Extract the (X, Y) coordinate from the center of the cell holding the provided text.  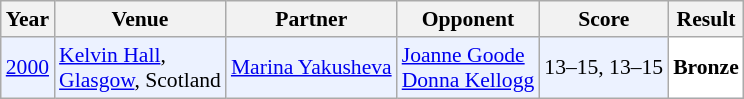
Partner (312, 19)
Score (604, 19)
Marina Yakusheva (312, 68)
Joanne Goode Donna Kellogg (468, 68)
Bronze (706, 68)
Result (706, 19)
13–15, 13–15 (604, 68)
2000 (28, 68)
Kelvin Hall,Glasgow, Scotland (140, 68)
Venue (140, 19)
Year (28, 19)
Opponent (468, 19)
